Extract the [x, y] coordinate from the center of the cell holding the provided text.  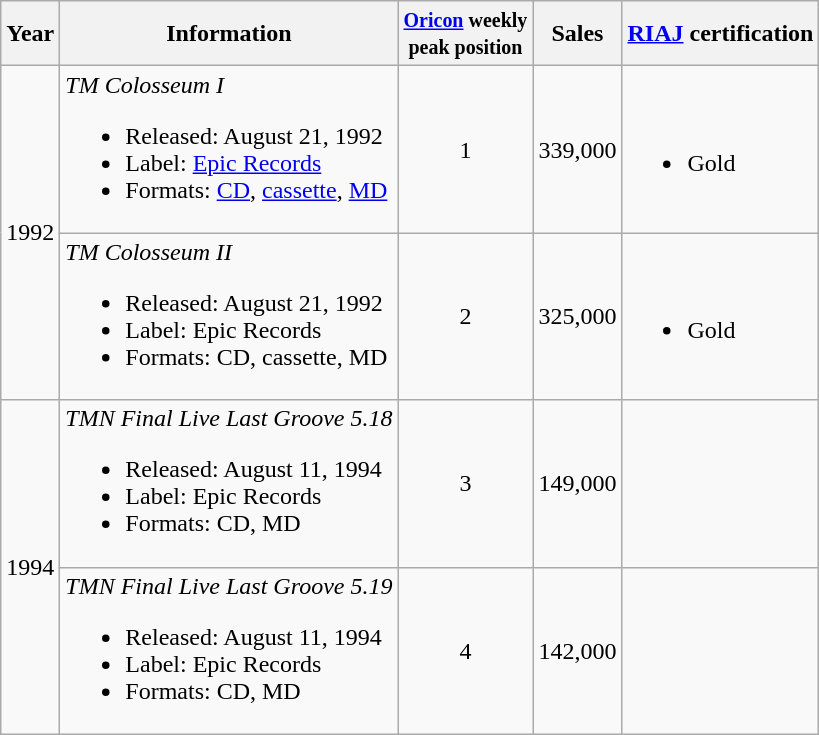
Sales [578, 34]
3 [466, 484]
Oricon weeklypeak position [466, 34]
142,000 [578, 650]
1992 [30, 233]
Information [229, 34]
4 [466, 650]
Year [30, 34]
325,000 [578, 316]
TM Colosseum IReleased: August 21, 1992Label: Epic RecordsFormats: CD, cassette, MD [229, 150]
TMN Final Live Last Groove 5.18Released: August 11, 1994Label: Epic RecordsFormats: CD, MD [229, 484]
TMN Final Live Last Groove 5.19Released: August 11, 1994Label: Epic RecordsFormats: CD, MD [229, 650]
2 [466, 316]
1 [466, 150]
RIAJ certification [720, 34]
TM Colosseum IIReleased: August 21, 1992Label: Epic RecordsFormats: CD, cassette, MD [229, 316]
339,000 [578, 150]
1994 [30, 567]
149,000 [578, 484]
